Return the (X, Y) coordinate for the center point of the cell that contains the specified text.  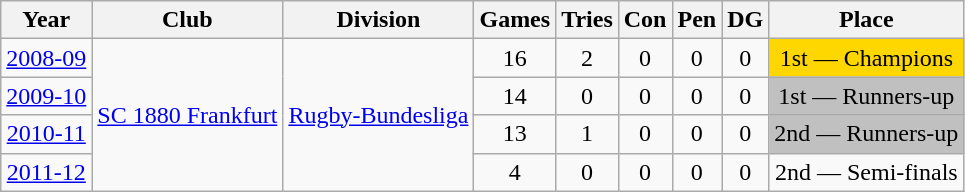
2 (588, 58)
Games (515, 20)
Year (46, 20)
2010-11 (46, 134)
Division (378, 20)
DG (746, 20)
Rugby-Bundesliga (378, 115)
Club (188, 20)
13 (515, 134)
14 (515, 96)
1st — Runners-up (866, 96)
Tries (588, 20)
2nd — Semi-finals (866, 172)
2008-09 (46, 58)
4 (515, 172)
1st — Champions (866, 58)
1 (588, 134)
Con (645, 20)
Pen (697, 20)
SC 1880 Frankfurt (188, 115)
Place (866, 20)
2009-10 (46, 96)
2nd — Runners-up (866, 134)
2011-12 (46, 172)
16 (515, 58)
